Output the [x, y] coordinate of the center of the cell containing the given text.  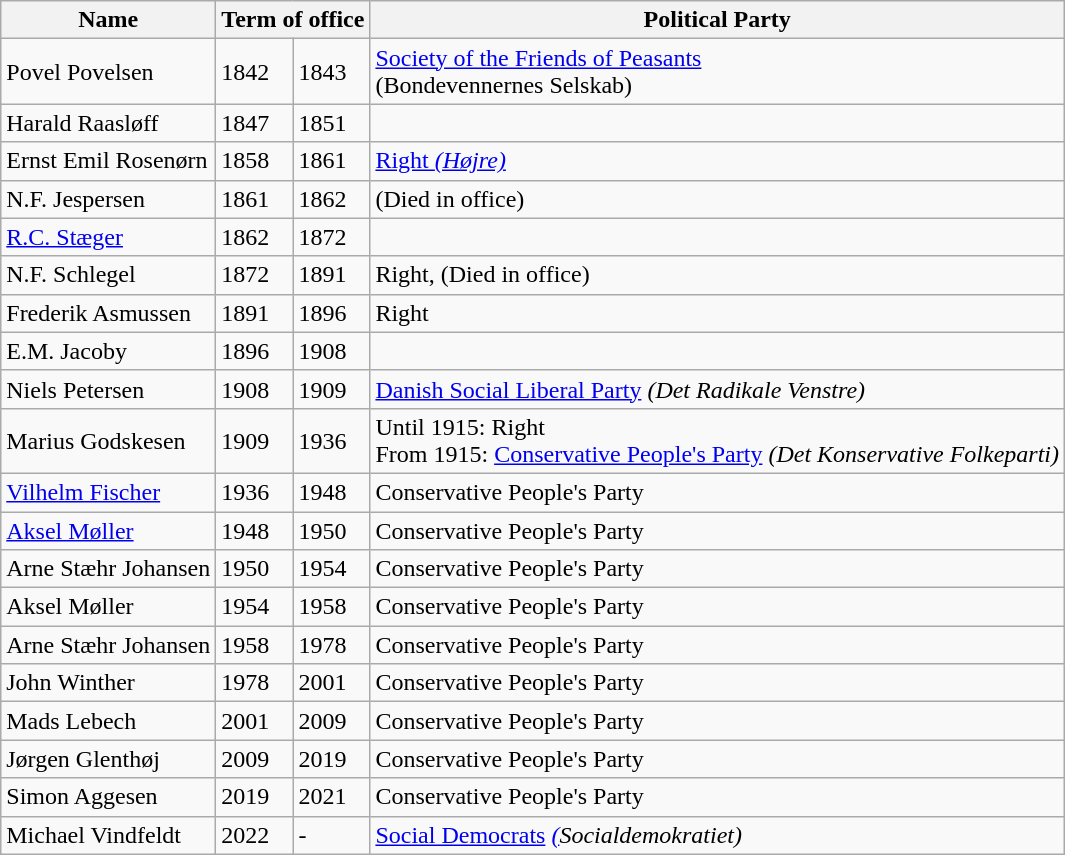
1851 [332, 123]
Harald Raasløff [108, 123]
Right, (Died in office) [718, 275]
Society of the Friends of Peasants(Bondevennernes Selskab) [718, 72]
Povel Povelsen [108, 72]
Political Party [718, 20]
Jørgen Glenthøj [108, 759]
N.F. Schlegel [108, 275]
1842 [254, 72]
Simon Aggesen [108, 797]
1843 [332, 72]
Vilhelm Fischer [108, 492]
Mads Lebech [108, 721]
Marius Godskesen [108, 440]
Ernst Emil Rosenørn [108, 161]
Term of office [293, 20]
E.M. Jacoby [108, 351]
Right (Højre) [718, 161]
1858 [254, 161]
Right [718, 313]
2022 [254, 835]
Niels Petersen [108, 389]
R.C. Stæger [108, 237]
- [332, 835]
1847 [254, 123]
Danish Social Liberal Party (Det Radikale Venstre) [718, 389]
Frederik Asmussen [108, 313]
Social Democrats (Socialdemokratiet) [718, 835]
(Died in office) [718, 199]
Michael Vindfeldt [108, 835]
Name [108, 20]
Until 1915: RightFrom 1915: Conservative People's Party (Det Konservative Folkeparti) [718, 440]
John Winther [108, 683]
2021 [332, 797]
N.F. Jespersen [108, 199]
